Determine the [X, Y] coordinate at the center of the cell enclosing the given text.  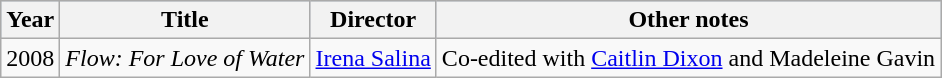
Co-edited with Caitlin Dixon and Madeleine Gavin [688, 58]
Flow: For Love of Water [185, 58]
Year [30, 20]
2008 [30, 58]
Title [185, 20]
Director [373, 20]
Irena Salina [373, 58]
Other notes [688, 20]
